Extract the (X, Y) coordinate from the center of the cell holding the provided text.  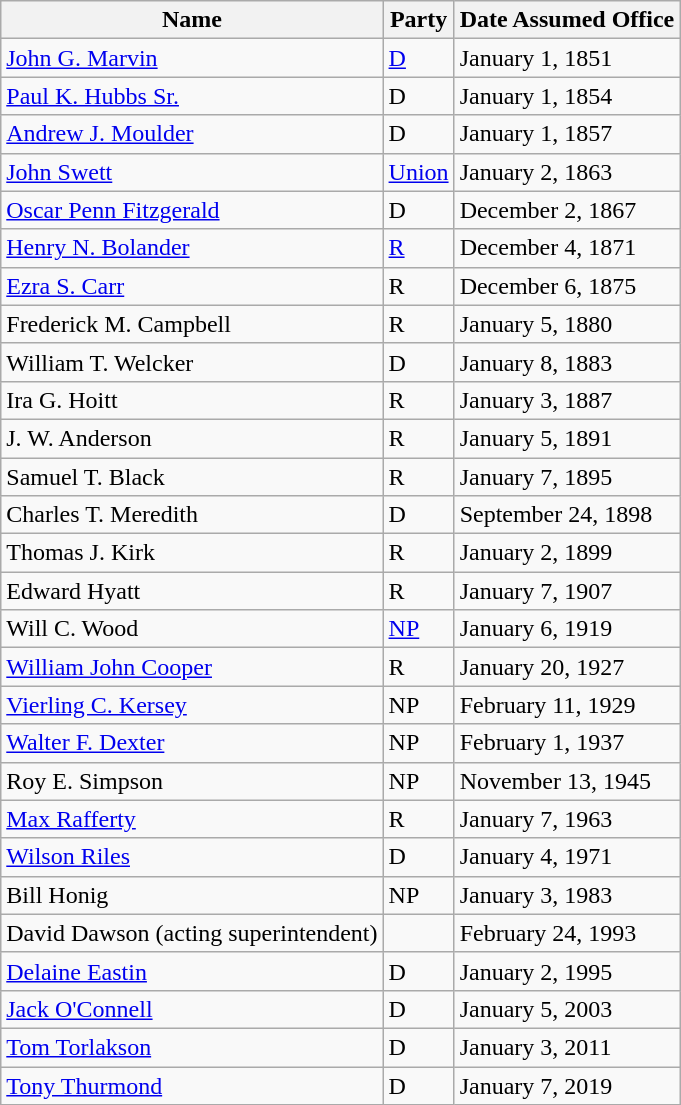
February 24, 1993 (567, 933)
January 5, 1880 (567, 324)
J. W. Anderson (192, 438)
Wilson Riles (192, 857)
William T. Welcker (192, 362)
January 20, 1927 (567, 667)
January 4, 1971 (567, 857)
Walter F. Dexter (192, 743)
Delaine Eastin (192, 971)
January 2, 1863 (567, 172)
January 2, 1995 (567, 971)
Henry N. Bolander (192, 248)
January 3, 1887 (567, 400)
January 1, 1851 (567, 58)
Roy E. Simpson (192, 781)
January 1, 1854 (567, 96)
January 7, 1907 (567, 591)
January 3, 1983 (567, 895)
Party (418, 20)
Thomas J. Kirk (192, 553)
December 6, 1875 (567, 286)
January 1, 1857 (567, 134)
Oscar Penn Fitzgerald (192, 210)
Ezra S. Carr (192, 286)
February 11, 1929 (567, 705)
January 2, 1899 (567, 553)
Charles T. Meredith (192, 515)
January 5, 2003 (567, 1009)
Will C. Wood (192, 629)
Jack O'Connell (192, 1009)
Frederick M. Campbell (192, 324)
January 6, 1919 (567, 629)
January 7, 1963 (567, 819)
Paul K. Hubbs Sr. (192, 96)
Name (192, 20)
Tom Torlakson (192, 1047)
January 3, 2011 (567, 1047)
Vierling C. Kersey (192, 705)
Samuel T. Black (192, 477)
Date Assumed Office (567, 20)
December 2, 1867 (567, 210)
Tony Thurmond (192, 1085)
January 7, 2019 (567, 1085)
Andrew J. Moulder (192, 134)
December 4, 1871 (567, 248)
January 8, 1883 (567, 362)
John Swett (192, 172)
Bill Honig (192, 895)
William John Cooper (192, 667)
Ira G. Hoitt (192, 400)
David Dawson (acting superintendent) (192, 933)
January 7, 1895 (567, 477)
Edward Hyatt (192, 591)
January 5, 1891 (567, 438)
John G. Marvin (192, 58)
November 13, 1945 (567, 781)
February 1, 1937 (567, 743)
Max Rafferty (192, 819)
Union (418, 172)
September 24, 1898 (567, 515)
